Detect which cell encompasses the target text, then output its (x, y) center coordinate. 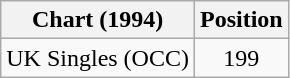
Chart (1994) (98, 20)
UK Singles (OCC) (98, 58)
Position (241, 20)
199 (241, 58)
